Locate the cell with the specified text and output its (X, Y) center coordinate. 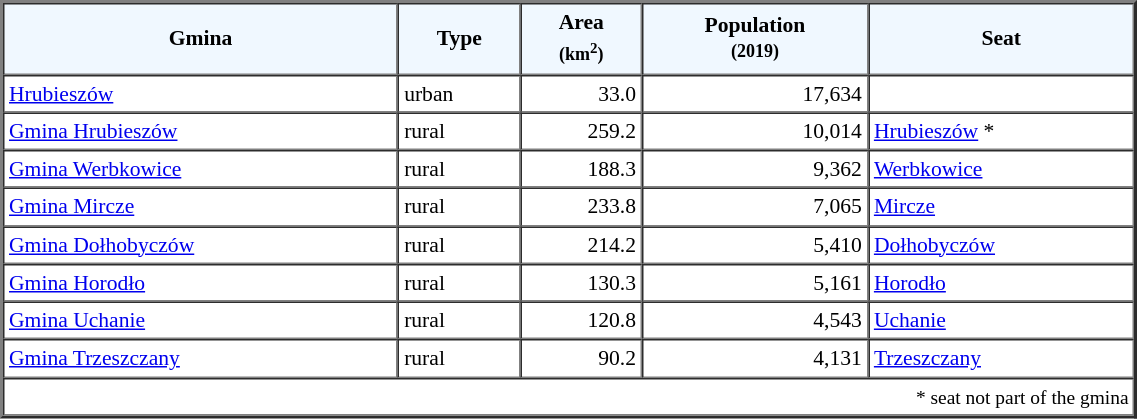
5,161 (755, 283)
4,543 (755, 321)
urban (459, 93)
5,410 (755, 245)
* seat not part of the gmina (569, 396)
Gmina (200, 38)
Dołhobyczów (1002, 245)
7,065 (755, 207)
Gmina Dołhobyczów (200, 245)
Gmina Mircze (200, 207)
Gmina Trzeszczany (200, 359)
Seat (1002, 38)
Horodło (1002, 283)
Hrubieszów * (1002, 131)
4,131 (755, 359)
Gmina Hrubieszów (200, 131)
Mircze (1002, 207)
Gmina Uchanie (200, 321)
Trzeszczany (1002, 359)
Werbkowice (1002, 169)
Population(2019) (755, 38)
Gmina Werbkowice (200, 169)
130.3 (582, 283)
17,634 (755, 93)
188.3 (582, 169)
259.2 (582, 131)
120.8 (582, 321)
233.8 (582, 207)
214.2 (582, 245)
33.0 (582, 93)
90.2 (582, 359)
10,014 (755, 131)
Uchanie (1002, 321)
9,362 (755, 169)
Type (459, 38)
Hrubieszów (200, 93)
Gmina Horodło (200, 283)
Area(km2) (582, 38)
